Search for the cell housing the specified text and yield its [x, y] center coordinate. 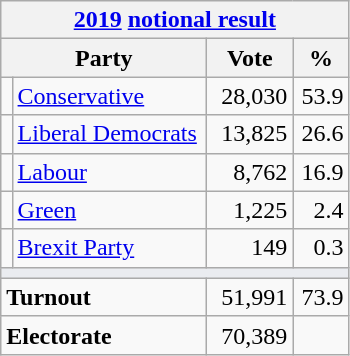
8,762 [250, 172]
2019 notional result [175, 20]
Green [110, 210]
149 [250, 248]
1,225 [250, 210]
51,991 [250, 297]
13,825 [250, 134]
Brexit Party [110, 248]
% [321, 58]
53.9 [321, 96]
0.3 [321, 248]
70,389 [250, 335]
2.4 [321, 210]
Labour [110, 172]
28,030 [250, 96]
Turnout [104, 297]
Electorate [104, 335]
Liberal Democrats [110, 134]
Party [104, 58]
Conservative [110, 96]
Vote [250, 58]
26.6 [321, 134]
16.9 [321, 172]
73.9 [321, 297]
